From the cell containing the given text, extract its center point as (X, Y) coordinate. 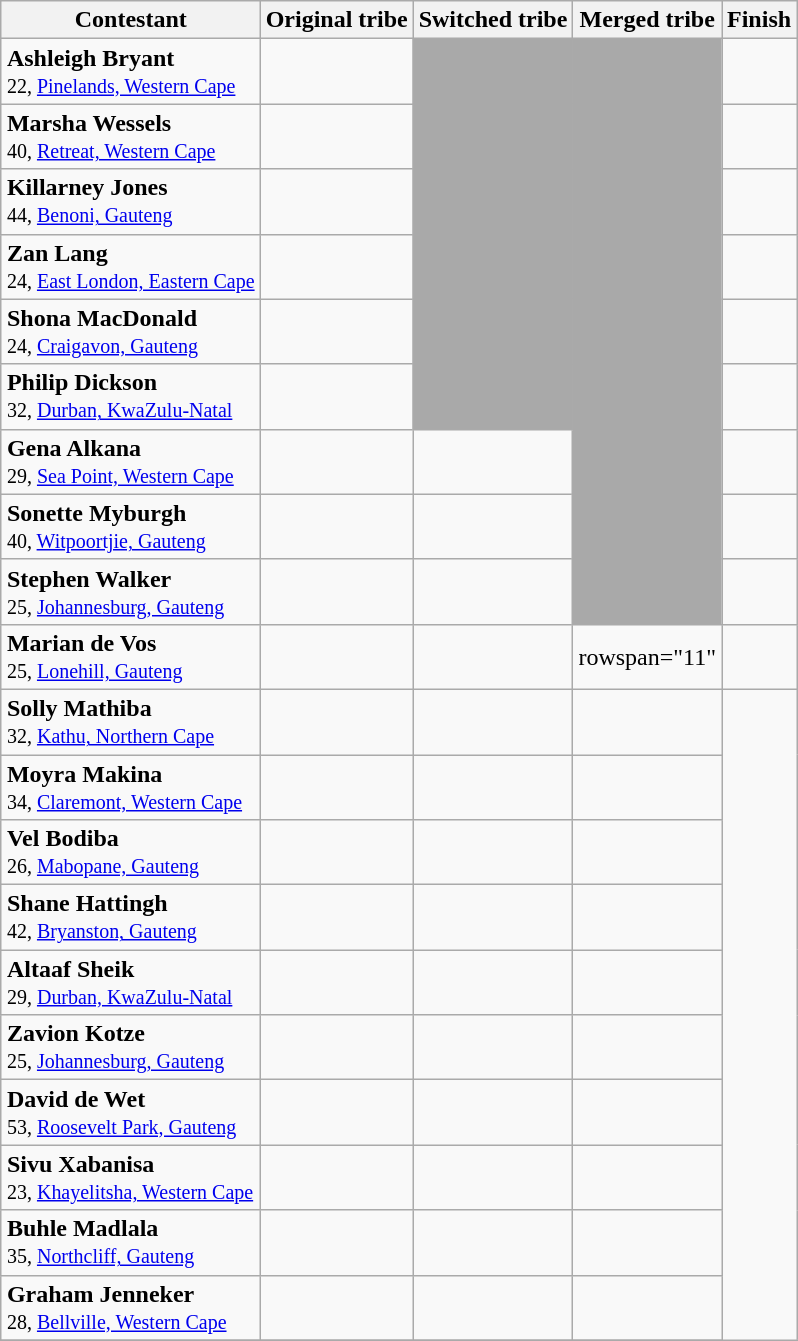
Killarney Jones44, Benoni, Gauteng (130, 202)
Shona MacDonald24, Craigavon, Gauteng (130, 332)
Gena Alkana29, Sea Point, Western Cape (130, 462)
Stephen Walker25, Johannesburg, Gauteng (130, 592)
Finish (760, 20)
Original tribe (336, 20)
Sonette Myburgh40, Witpoortjie, Gauteng (130, 526)
Marian de Vos25, Lonehill, Gauteng (130, 656)
Vel Bodiba26, Mabopane, Gauteng (130, 852)
Moyra Makina34, Claremont, Western Cape (130, 786)
Contestant (130, 20)
Altaaf Sheik29, Durban, KwaZulu-Natal (130, 982)
Shane Hattingh42, Bryanston, Gauteng (130, 918)
Graham Jenneker28, Bellville, Western Cape (130, 1308)
Marsha Wessels40, Retreat, Western Cape (130, 136)
Philip Dickson32, Durban, KwaZulu-Natal (130, 396)
Sivu Xabanisa23, Khayelitsha, Western Cape (130, 1178)
Zavion Kotze25, Johannesburg, Gauteng (130, 1048)
Merged tribe (648, 20)
David de Wet53, Roosevelt Park, Gauteng (130, 1112)
rowspan="11" (648, 656)
Buhle Madlala35, Northcliff, Gauteng (130, 1242)
Zan Lang24, East London, Eastern Cape (130, 266)
Solly Mathiba32, Kathu, Northern Cape (130, 722)
Switched tribe (493, 20)
Ashleigh Bryant22, Pinelands, Western Cape (130, 72)
